Determine the [X, Y] coordinate at the center of the cell enclosing the given text.  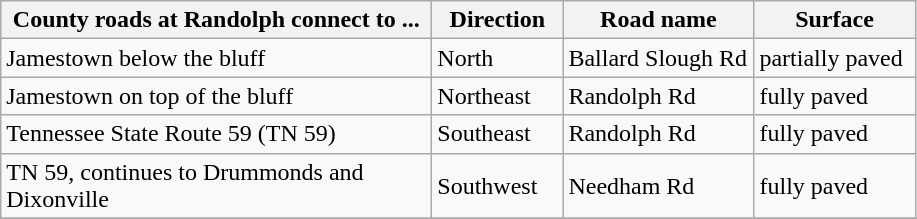
Direction [498, 20]
Jamestown on top of the bluff [216, 96]
Southwest [498, 186]
Tennessee State Route 59 (TN 59) [216, 134]
TN 59, continues to Drummonds and Dixonville [216, 186]
Northeast [498, 96]
Road name [658, 20]
partially paved [834, 58]
Jamestown below the bluff [216, 58]
North [498, 58]
County roads at Randolph connect to ... [216, 20]
Surface [834, 20]
Ballard Slough Rd [658, 58]
Southeast [498, 134]
Needham Rd [658, 186]
